Detect which cell encompasses the target text, then output its [X, Y] center coordinate. 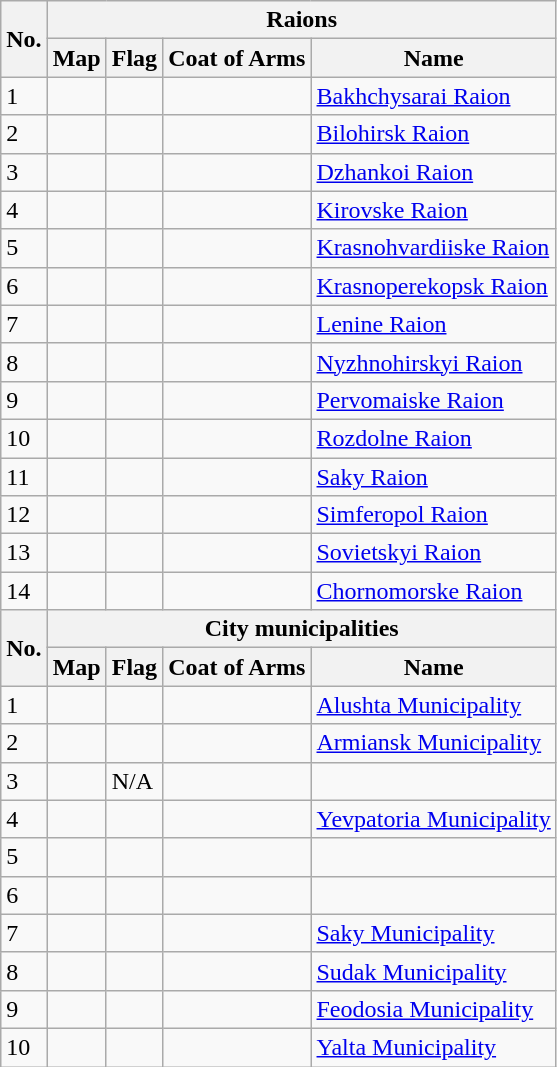
Pervomaiske Raion [434, 400]
Nyzhnohirskyi Raion [434, 362]
Simferopol Raion [434, 515]
Lenine Raion [434, 324]
Saky Municipality [434, 933]
City municipalities [302, 629]
Sudak Municipality [434, 971]
Bakhchysarai Raion [434, 96]
Raions [302, 20]
14 [24, 591]
Feodosia Municipality [434, 1009]
Dzhankoi Raion [434, 172]
Yalta Municipality [434, 1047]
Kirovske Raion [434, 210]
Sovietskyi Raion [434, 553]
Rozdolne Raion [434, 438]
N/A [134, 781]
Krasnohvardiiske Raion [434, 248]
Bilohirsk Raion [434, 134]
Yevpatoria Municipality [434, 819]
Chornomorske Raion [434, 591]
11 [24, 477]
Alushta Municipality [434, 705]
13 [24, 553]
12 [24, 515]
Krasnoperekopsk Raion [434, 286]
Saky Raion [434, 477]
Armiansk Municipality [434, 743]
